Locate the cell with the specified text and output its [X, Y] center coordinate. 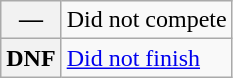
Did not compete [146, 20]
— [31, 20]
Did not finish [146, 58]
DNF [31, 58]
